Identify which cell holds the provided text, then report its (x, y) central coordinate. 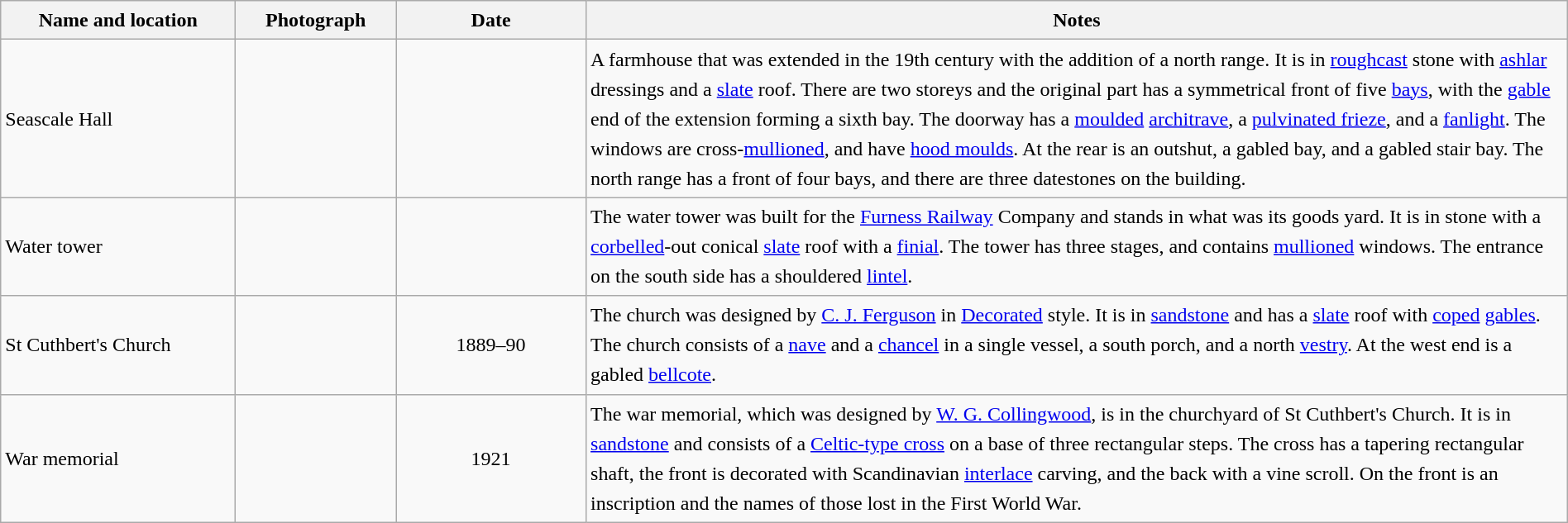
1921 (491, 458)
Seascale Hall (118, 119)
Date (491, 20)
Water tower (118, 246)
War memorial (118, 458)
St Cuthbert's Church (118, 345)
1889–90 (491, 345)
Photograph (316, 20)
Notes (1077, 20)
Name and location (118, 20)
